Scan for the cell matching the given text and deliver its [x, y] coordinate at center. 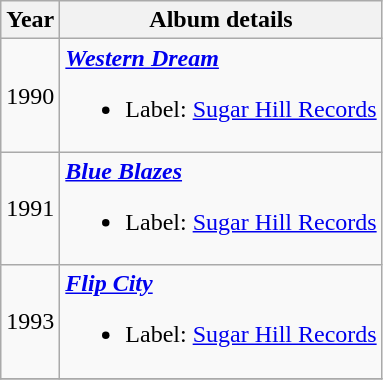
1991 [30, 208]
Album details [221, 20]
1990 [30, 96]
Year [30, 20]
Blue BlazesLabel: Sugar Hill Records [221, 208]
Flip CityLabel: Sugar Hill Records [221, 322]
Western DreamLabel: Sugar Hill Records [221, 96]
1993 [30, 322]
